For the text-containing cell, return its midpoint in [x, y] coordinate format. 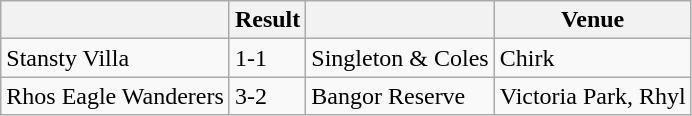
1-1 [267, 58]
Result [267, 20]
Chirk [592, 58]
Bangor Reserve [400, 96]
Singleton & Coles [400, 58]
Venue [592, 20]
Stansty Villa [116, 58]
3-2 [267, 96]
Victoria Park, Rhyl [592, 96]
Rhos Eagle Wanderers [116, 96]
